Capture the cell that displays the provided text and extract its (x, y) central coordinate. 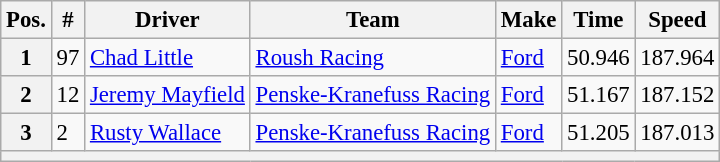
97 (68, 58)
Driver (168, 20)
Make (528, 20)
12 (68, 95)
51.205 (598, 133)
3 (26, 133)
Roush Racing (372, 58)
187.152 (678, 95)
Time (598, 20)
Chad Little (168, 58)
187.013 (678, 133)
Jeremy Mayfield (168, 95)
Rusty Wallace (168, 133)
Speed (678, 20)
1 (26, 58)
# (68, 20)
Pos. (26, 20)
Team (372, 20)
51.167 (598, 95)
50.946 (598, 58)
187.964 (678, 58)
